Return (x, y) of the center of cell containing provided text 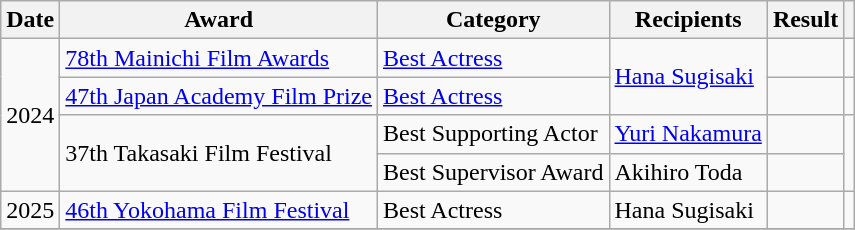
Best Supporting Actor (493, 134)
47th Japan Academy Film Prize (219, 96)
Recipients (688, 20)
37th Takasaki Film Festival (219, 153)
Result (805, 20)
Best Supervisor Award (493, 172)
Yuri Nakamura (688, 134)
78th Mainichi Film Awards (219, 58)
46th Yokohama Film Festival (219, 210)
2025 (30, 210)
Date (30, 20)
Category (493, 20)
2024 (30, 115)
Akihiro Toda (688, 172)
Award (219, 20)
